Extract the [x, y] coordinate from the center of the cell holding the provided text.  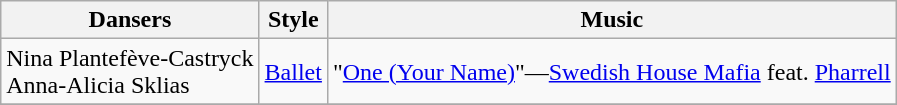
"One (Your Name)"—Swedish House Mafia feat. Pharrell [612, 72]
Ballet [293, 72]
Style [293, 20]
Dansers [130, 20]
Music [612, 20]
Nina Plantefève-CastryckAnna-Alicia Sklias [130, 72]
